Scan for the cell matching the given text and deliver its [X, Y] coordinate at center. 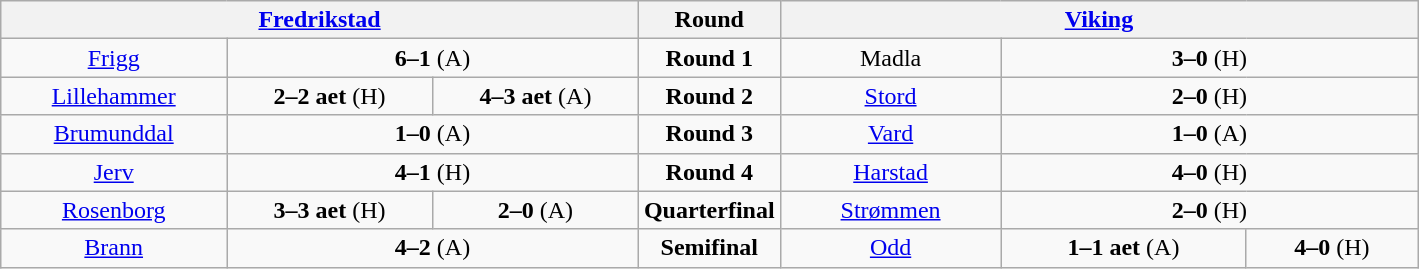
4–2 (A) [433, 248]
Brumunddal [114, 134]
Round 2 [709, 96]
4–1 (H) [433, 172]
Strømmen [890, 210]
Frigg [114, 58]
Stord [890, 96]
Vard [890, 134]
Harstad [890, 172]
Odd [890, 248]
Madla [890, 58]
3–0 (H) [1210, 58]
2–2 aet (H) [330, 96]
4–3 aet (A) [536, 96]
Fredrikstad [320, 20]
Rosenborg [114, 210]
2–0 (A) [536, 210]
Round 1 [709, 58]
6–1 (A) [433, 58]
Round 4 [709, 172]
Brann [114, 248]
Round [709, 20]
Quarterfinal [709, 210]
Lillehammer [114, 96]
1–1 aet (A) [1124, 248]
Viking [1099, 20]
Semifinal [709, 248]
Jerv [114, 172]
3–3 aet (H) [330, 210]
Round 3 [709, 134]
